Output the (X, Y) coordinate of the center of the cell containing the given text.  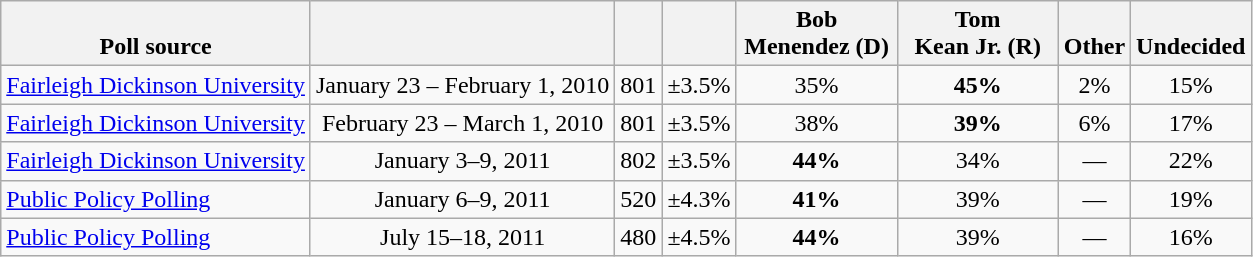
Other (1094, 34)
17% (1191, 123)
6% (1094, 123)
45% (978, 85)
15% (1191, 85)
Poll source (156, 34)
TomKean Jr. (R) (978, 34)
35% (816, 85)
480 (638, 237)
Undecided (1191, 34)
January 23 – February 1, 2010 (462, 85)
2% (1094, 85)
19% (1191, 199)
±4.5% (699, 237)
July 15–18, 2011 (462, 237)
22% (1191, 161)
520 (638, 199)
41% (816, 199)
802 (638, 161)
38% (816, 123)
February 23 – March 1, 2010 (462, 123)
January 3–9, 2011 (462, 161)
±4.3% (699, 199)
34% (978, 161)
16% (1191, 237)
January 6–9, 2011 (462, 199)
BobMenendez (D) (816, 34)
